Return the [X, Y] coordinate for the center point of the cell that contains the specified text.  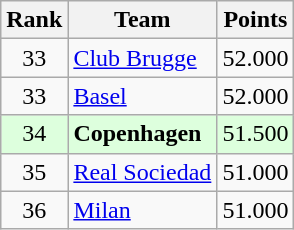
34 [34, 134]
Milan [142, 210]
Real Sociedad [142, 172]
Team [142, 20]
35 [34, 172]
Rank [34, 20]
Basel [142, 96]
Copenhagen [142, 134]
36 [34, 210]
Points [256, 20]
Club Brugge [142, 58]
51.500 [256, 134]
